Provide the (X, Y) coordinate of the cell's center where the given text is located.  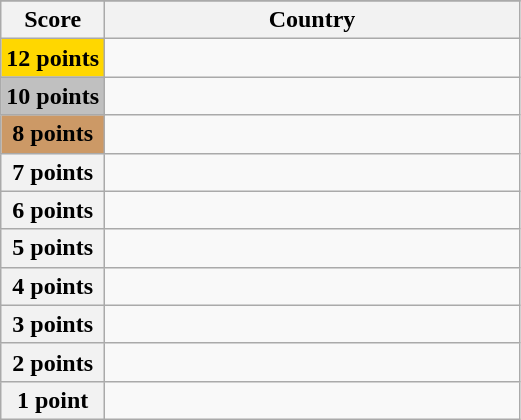
1 point (53, 400)
2 points (53, 362)
8 points (53, 134)
Country (312, 20)
10 points (53, 96)
3 points (53, 324)
12 points (53, 58)
7 points (53, 172)
Score (53, 20)
6 points (53, 210)
4 points (53, 286)
5 points (53, 248)
